Detect which cell encompasses the target text, then output its [X, Y] center coordinate. 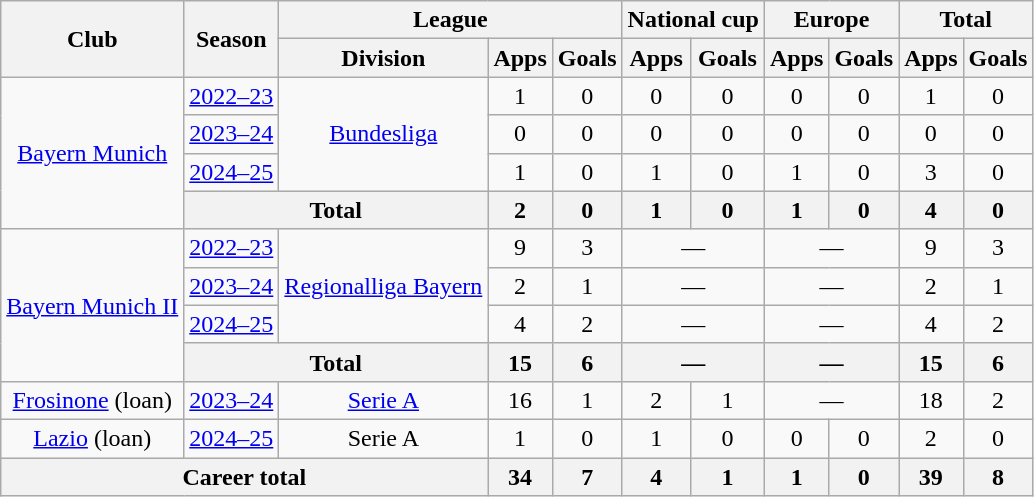
Division [384, 58]
Frosinone (loan) [92, 400]
39 [931, 477]
Season [232, 39]
16 [520, 400]
8 [998, 477]
Bundesliga [384, 134]
League [450, 20]
Club [92, 39]
Europe [831, 20]
National cup [693, 20]
7 [587, 477]
Bayern Munich [92, 153]
18 [931, 400]
Bayern Munich II [92, 305]
34 [520, 477]
Regionalliga Bayern [384, 286]
Career total [244, 477]
Lazio (loan) [92, 438]
